Find where the given text appears and provide that cell's center as [X, Y] coordinate. 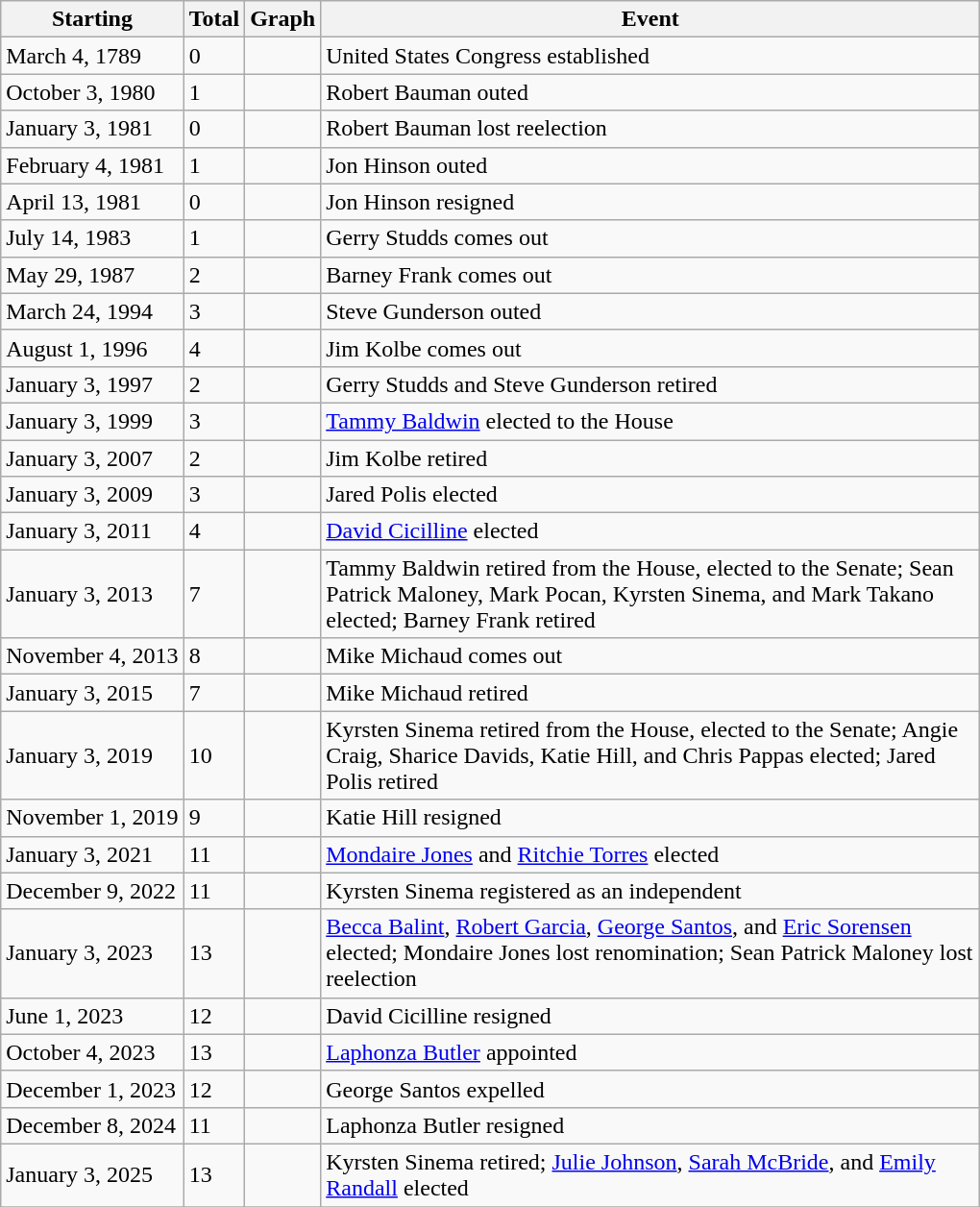
8 [214, 656]
October 4, 2023 [92, 1052]
Robert Bauman lost reelection [650, 129]
Mike Michaud comes out [650, 656]
Jared Polis elected [650, 495]
Tammy Baldwin elected to the House [650, 421]
January 3, 2023 [92, 953]
March 4, 1789 [92, 56]
April 13, 1981 [92, 202]
Starting [92, 19]
Graph [282, 19]
Event [650, 19]
Laphonza Butler appointed [650, 1052]
May 29, 1987 [92, 275]
Jim Kolbe retired [650, 458]
United States Congress established [650, 56]
Laphonza Butler resigned [650, 1125]
January 3, 2019 [92, 755]
January 3, 2013 [92, 594]
January 3, 2009 [92, 495]
June 1, 2023 [92, 1016]
Robert Bauman outed [650, 92]
December 9, 2022 [92, 891]
Kyrsten Sinema registered as an independent [650, 891]
Barney Frank comes out [650, 275]
January 3, 2021 [92, 854]
July 14, 1983 [92, 238]
Steve Gunderson outed [650, 311]
Kyrsten Sinema retired; Julie Johnson, Sarah McBride, and Emily Randall elected [650, 1174]
January 3, 2011 [92, 531]
David Cicilline elected [650, 531]
January 3, 1981 [92, 129]
February 4, 1981 [92, 165]
January 3, 2025 [92, 1174]
November 1, 2019 [92, 818]
Mondaire Jones and Ritchie Torres elected [650, 854]
Jim Kolbe comes out [650, 348]
January 3, 1999 [92, 421]
December 1, 2023 [92, 1089]
November 4, 2013 [92, 656]
Becca Balint, Robert Garcia, George Santos, and Eric Sorensen elected; Mondaire Jones lost renomination; Sean Patrick Maloney lost reelection [650, 953]
10 [214, 755]
Gerry Studds and Steve Gunderson retired [650, 384]
Total [214, 19]
December 8, 2024 [92, 1125]
January 3, 2007 [92, 458]
Gerry Studds comes out [650, 238]
Mike Michaud retired [650, 693]
David Cicilline resigned [650, 1016]
October 3, 1980 [92, 92]
9 [214, 818]
March 24, 1994 [92, 311]
Jon Hinson outed [650, 165]
George Santos expelled [650, 1089]
August 1, 1996 [92, 348]
Kyrsten Sinema retired from the House, elected to the Senate; Angie Craig, Sharice Davids, Katie Hill, and Chris Pappas elected; Jared Polis retired [650, 755]
Jon Hinson resigned [650, 202]
Katie Hill resigned [650, 818]
January 3, 1997 [92, 384]
January 3, 2015 [92, 693]
